Search for the cell housing the specified text and yield its (x, y) center coordinate. 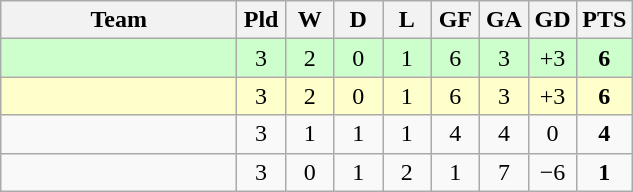
D (358, 20)
W (310, 20)
PTS (604, 20)
GF (456, 20)
Pld (262, 20)
7 (504, 172)
GA (504, 20)
GD (552, 20)
Team (119, 20)
L (406, 20)
−6 (552, 172)
